Determine the [X, Y] coordinate at the center of the cell enclosing the given text.  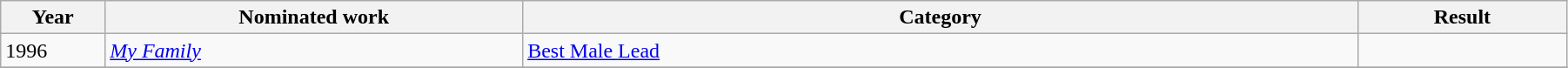
Category [941, 17]
Best Male Lead [941, 51]
Nominated work [314, 17]
Result [1462, 17]
Year [53, 17]
1996 [53, 51]
My Family [314, 51]
